Output the [x, y] coordinate of the center of the cell containing the given text.  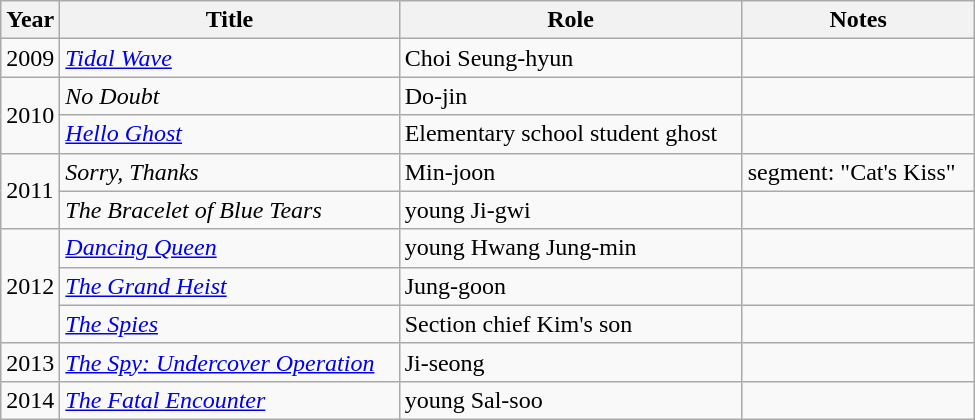
Notes [858, 20]
Role [570, 20]
Tidal Wave [230, 58]
The Bracelet of Blue Tears [230, 210]
2011 [30, 191]
2009 [30, 58]
Dancing Queen [230, 248]
The Fatal Encounter [230, 400]
young Hwang Jung-min [570, 248]
Do-jin [570, 96]
The Grand Heist [230, 286]
young Ji-gwi [570, 210]
Elementary school student ghost [570, 134]
Jung-goon [570, 286]
2014 [30, 400]
The Spies [230, 324]
Title [230, 20]
Min-joon [570, 172]
The Spy: Undercover Operation [230, 362]
Choi Seung-hyun [570, 58]
Sorry, Thanks [230, 172]
young Sal-soo [570, 400]
No Doubt [230, 96]
segment: "Cat's Kiss" [858, 172]
Section chief Kim's son [570, 324]
2010 [30, 115]
Hello Ghost [230, 134]
Ji-seong [570, 362]
2012 [30, 286]
2013 [30, 362]
Year [30, 20]
